Return [x, y] of the center of cell containing provided text 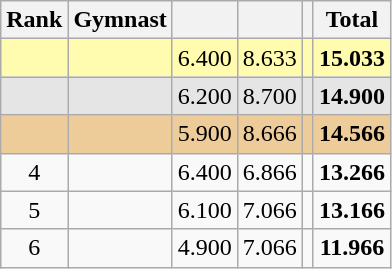
14.900 [352, 96]
13.166 [352, 210]
Rank [34, 20]
Total [352, 20]
5.900 [204, 134]
15.033 [352, 58]
6.866 [270, 172]
6.200 [204, 96]
11.966 [352, 248]
5 [34, 210]
8.666 [270, 134]
13.266 [352, 172]
Gymnast [120, 20]
4 [34, 172]
6.100 [204, 210]
8.700 [270, 96]
8.633 [270, 58]
6 [34, 248]
4.900 [204, 248]
14.566 [352, 134]
